Return the (x, y) coordinate for the center point of the cell that contains the specified text.  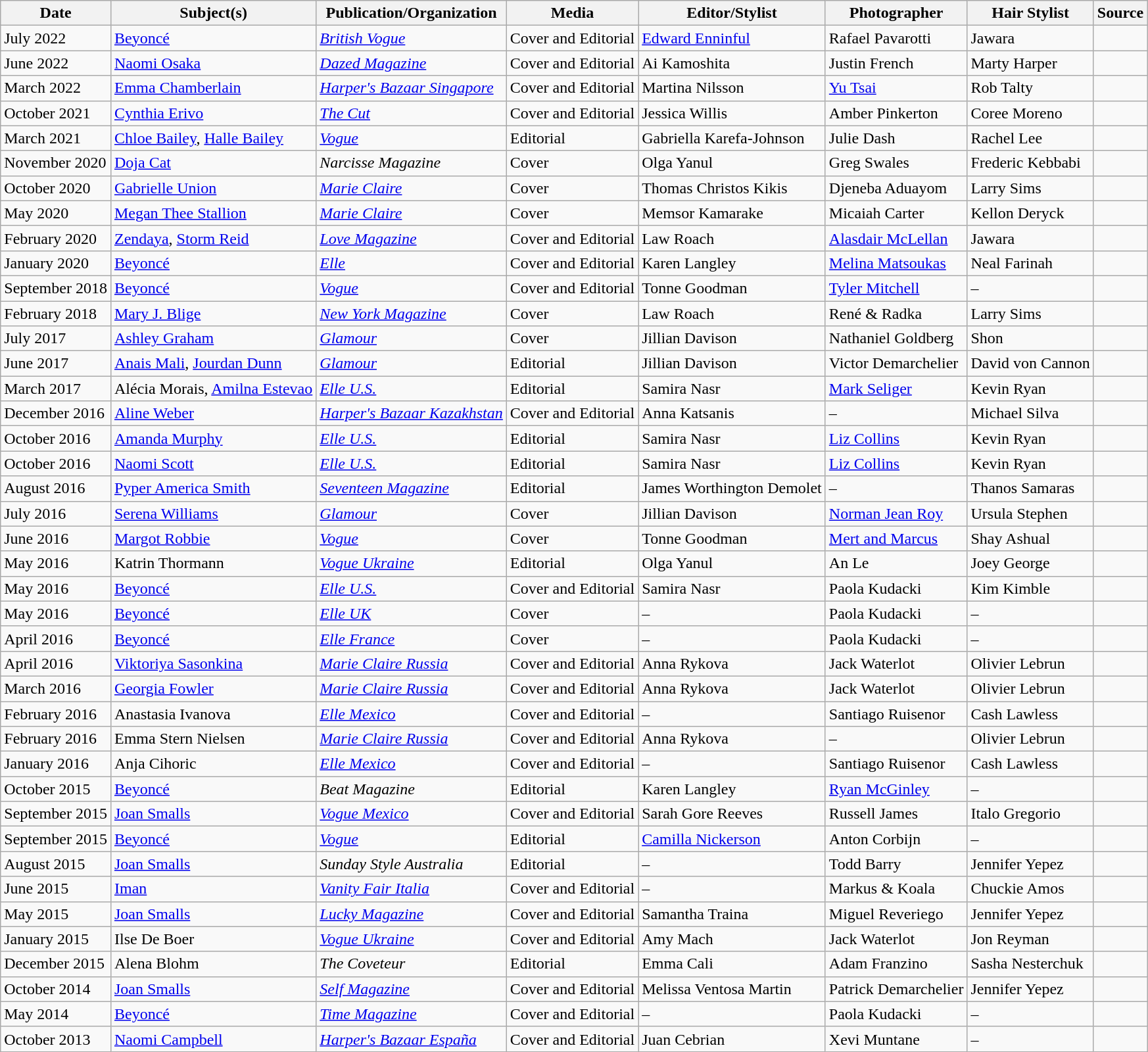
March 2021 (56, 138)
October 2013 (56, 1039)
January 2020 (56, 263)
Mark Seliger (896, 389)
August 2015 (56, 864)
Jessica Willis (732, 113)
June 2015 (56, 889)
Edward Enninful (732, 38)
Marty Harper (1030, 63)
Naomi Osaka (213, 63)
Sasha Nesterchuk (1030, 964)
Ilse De Boer (213, 939)
Micaiah Carter (896, 213)
Elle UK (412, 613)
Georgia Fowler (213, 688)
An Le (896, 563)
Joey George (1030, 563)
Chloe Bailey, Halle Bailey (213, 138)
Emma Cali (732, 964)
Elle (412, 263)
Anastasia Ivanova (213, 713)
Kim Kimble (1030, 588)
Tyler Mitchell (896, 288)
July 2022 (56, 38)
Gabriella Karefa-Johnson (732, 138)
Pyper America Smith (213, 489)
July 2017 (56, 339)
Ryan McGinley (896, 789)
June 2016 (56, 538)
Michael Silva (1030, 414)
March 2022 (56, 88)
May 2014 (56, 1014)
Rafael Pavarotti (896, 38)
Alécia Morais, Amilna Estevao (213, 389)
Samantha Traina (732, 914)
Self Magazine (412, 989)
The Coveteur (412, 964)
December 2016 (56, 414)
November 2020 (56, 163)
Victor Demarchelier (896, 364)
May 2020 (56, 213)
Cynthia Erivo (213, 113)
Photographer (896, 13)
Emma Stern Nielsen (213, 739)
Doja Cat (213, 163)
January 2015 (56, 939)
René & Radka (896, 314)
Amy Mach (732, 939)
Julie Dash (896, 138)
British Vogue (412, 38)
Dazed Magazine (412, 63)
Narcisse Magazine (412, 163)
Seventeen Magazine (412, 489)
Jon Reyman (1030, 939)
David von Cannon (1030, 364)
Greg Swales (896, 163)
Harper's Bazaar Kazakhstan (412, 414)
Patrick Demarchelier (896, 989)
Publication/Organization (412, 13)
Editor/Stylist (732, 13)
Lucky Magazine (412, 914)
Coree Moreno (1030, 113)
James Worthington Demolet (732, 489)
Hair Stylist (1030, 13)
Juan Cebrian (732, 1039)
Memsor Kamarake (732, 213)
Chuckie Amos (1030, 889)
October 2014 (56, 989)
October 2020 (56, 188)
Aline Weber (213, 414)
New York Magazine (412, 314)
Vogue Mexico (412, 814)
Amanda Murphy (213, 439)
Zendaya, Storm Reid (213, 238)
The Cut (412, 113)
Media (572, 13)
Naomi Campbell (213, 1039)
Ashley Graham (213, 339)
Naomi Scott (213, 464)
Yu Tsai (896, 88)
August 2016 (56, 489)
Viktoriya Sasonkina (213, 663)
Anna Katsanis (732, 414)
December 2015 (56, 964)
Beat Magazine (412, 789)
March 2017 (56, 389)
Miguel Reveriego (896, 914)
January 2016 (56, 764)
Djeneba Aduayom (896, 188)
Sunday Style Australia (412, 864)
Mary J. Blige (213, 314)
Harper's Bazaar Singapore (412, 88)
September 2018 (56, 288)
Neal Farinah (1030, 263)
Thomas Christos Kikis (732, 188)
Vanity Fair Italia (412, 889)
Time Magazine (412, 1014)
June 2022 (56, 63)
May 2015 (56, 914)
Ursula Stephen (1030, 514)
Martina Nilsson (732, 88)
Shay Ashual (1030, 538)
Anja Cihoric (213, 764)
Love Magazine (412, 238)
Melissa Ventosa Martin (732, 989)
Subject(s) (213, 13)
Alena Blohm (213, 964)
Justin French (896, 63)
Gabrielle Union (213, 188)
Adam Franzino (896, 964)
Camilla Nickerson (732, 839)
Sarah Gore Reeves (732, 814)
Norman Jean Roy (896, 514)
Shon (1030, 339)
February 2018 (56, 314)
Rob Talty (1030, 88)
Harper's Bazaar España (412, 1039)
Mert and Marcus (896, 538)
Katrin Thormann (213, 563)
Ai Kamoshita (732, 63)
June 2017 (56, 364)
Markus & Koala (896, 889)
Kellon Deryck (1030, 213)
Anton Corbijn (896, 839)
Alasdair McLellan (896, 238)
Melina Matsoukas (896, 263)
October 2021 (56, 113)
Elle France (412, 638)
February 2020 (56, 238)
Frederic Kebbabi (1030, 163)
Date (56, 13)
Nathaniel Goldberg (896, 339)
Margot Robbie (213, 538)
Rachel Lee (1030, 138)
March 2016 (56, 688)
Megan Thee Stallion (213, 213)
Todd Barry (896, 864)
Anais Mali, Jourdan Dunn (213, 364)
Emma Chamberlain (213, 88)
Serena Williams (213, 514)
Amber Pinkerton (896, 113)
Italo Gregorio (1030, 814)
Source (1120, 13)
October 2015 (56, 789)
July 2016 (56, 514)
Xevi Muntane (896, 1039)
Russell James (896, 814)
Iman (213, 889)
Thanos Samaras (1030, 489)
